Search for the cell housing the specified text and yield its (X, Y) center coordinate. 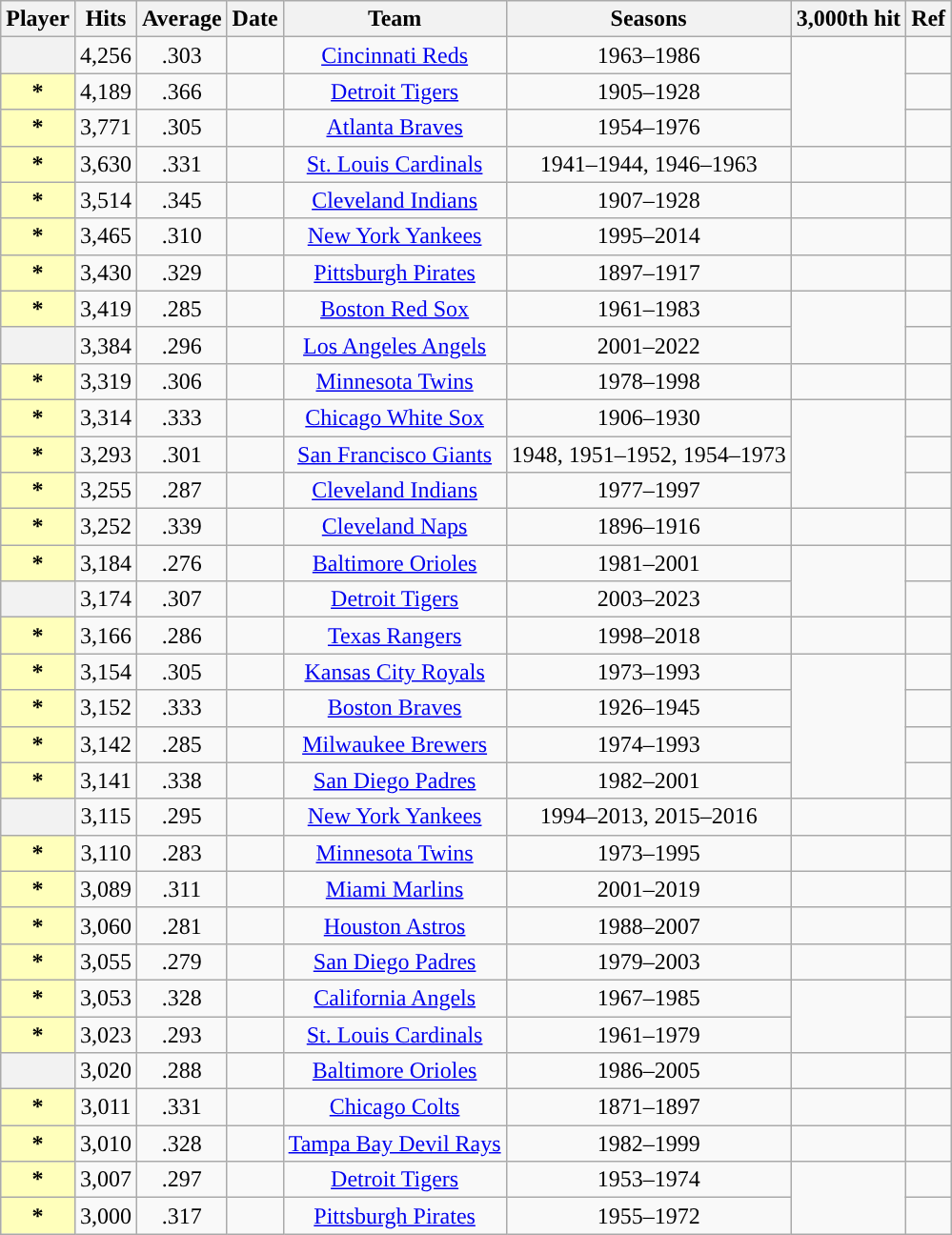
Milwaukee Brewers (395, 744)
1979–2003 (648, 962)
1977–1997 (648, 491)
Kansas City Royals (395, 672)
1926–1945 (648, 708)
.293 (183, 1034)
1982–1999 (648, 1144)
Boston Braves (395, 708)
.317 (183, 1216)
3,514 (105, 200)
3,010 (105, 1144)
3,630 (105, 164)
.288 (183, 1071)
3,465 (105, 236)
Houston Astros (395, 925)
3,293 (105, 455)
4,256 (105, 55)
.311 (183, 889)
3,020 (105, 1071)
.283 (183, 853)
.306 (183, 381)
3,419 (105, 309)
.276 (183, 563)
1954–1976 (648, 128)
3,384 (105, 345)
1988–2007 (648, 925)
1973–1995 (648, 853)
Team (395, 19)
.329 (183, 273)
Chicago Colts (395, 1107)
1995–2014 (648, 236)
Tampa Bay Devil Rays (395, 1144)
1982–2001 (648, 780)
Seasons (648, 19)
1907–1928 (648, 200)
3,000th hit (848, 19)
3,060 (105, 925)
Average (183, 19)
1963–1986 (648, 55)
1986–2005 (648, 1071)
.307 (183, 599)
1967–1985 (648, 998)
1974–1993 (648, 744)
.310 (183, 236)
Boston Red Sox (395, 309)
Miami Marlins (395, 889)
Cincinnati Reds (395, 55)
1896–1916 (648, 527)
Cleveland Naps (395, 527)
3,023 (105, 1034)
3,011 (105, 1107)
Chicago White Sox (395, 417)
Texas Rangers (395, 636)
3,141 (105, 780)
3,154 (105, 672)
.296 (183, 345)
1961–1979 (648, 1034)
1905–1928 (648, 91)
Hits (105, 19)
1973–1993 (648, 672)
.339 (183, 527)
3,255 (105, 491)
1906–1930 (648, 417)
3,174 (105, 599)
California Angels (395, 998)
3,000 (105, 1216)
.345 (183, 200)
1994–2013, 2015–2016 (648, 817)
3,319 (105, 381)
.301 (183, 455)
Ref (928, 19)
3,089 (105, 889)
Atlanta Braves (395, 128)
3,166 (105, 636)
.303 (183, 55)
3,142 (105, 744)
1948, 1951–1952, 1954–1973 (648, 455)
San Francisco Giants (395, 455)
2001–2022 (648, 345)
1981–2001 (648, 563)
1998–2018 (648, 636)
4,189 (105, 91)
3,110 (105, 853)
3,053 (105, 998)
.338 (183, 780)
1897–1917 (648, 273)
.297 (183, 1180)
1978–1998 (648, 381)
2003–2023 (648, 599)
3,430 (105, 273)
Player (38, 19)
1871–1897 (648, 1107)
.287 (183, 491)
2001–2019 (648, 889)
1953–1974 (648, 1180)
.286 (183, 636)
3,314 (105, 417)
3,055 (105, 962)
.295 (183, 817)
1941–1944, 1946–1963 (648, 164)
1961–1983 (648, 309)
.279 (183, 962)
3,152 (105, 708)
3,115 (105, 817)
.366 (183, 91)
3,007 (105, 1180)
.281 (183, 925)
3,771 (105, 128)
Date (255, 19)
3,184 (105, 563)
Los Angeles Angels (395, 345)
3,252 (105, 527)
1955–1972 (648, 1216)
